Capture the cell that displays the provided text and extract its [x, y] central coordinate. 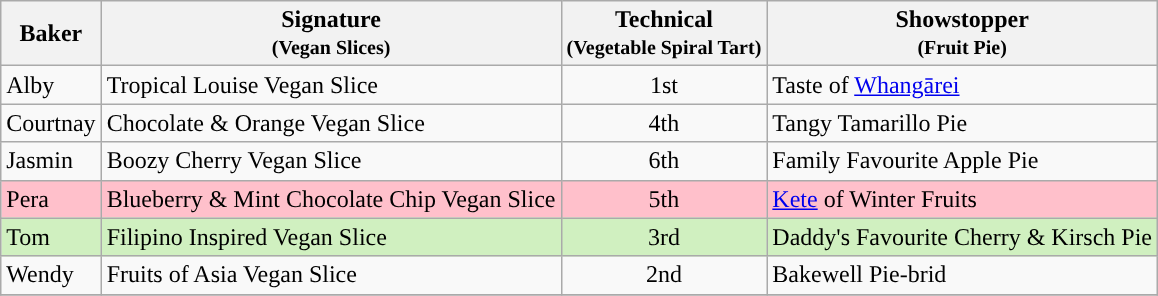
Boozy Cherry Vegan Slice [331, 161]
6th [664, 161]
Blueberry & Mint Chocolate Chip Vegan Slice [331, 199]
Pera [51, 199]
Daddy's Favourite Cherry & Kirsch Pie [962, 237]
Jasmin [51, 161]
Tangy Tamarillo Pie [962, 123]
Family Favourite Apple Pie [962, 161]
Signature(Vegan Slices) [331, 34]
Technical(Vegetable Spiral Tart) [664, 34]
Courtnay [51, 123]
Bakewell Pie-brid [962, 275]
3rd [664, 237]
Fruits of Asia Vegan Slice [331, 275]
Chocolate & Orange Vegan Slice [331, 123]
Alby [51, 85]
Kete of Winter Fruits [962, 199]
Showstopper(Fruit Pie) [962, 34]
Wendy [51, 275]
Taste of Whangārei [962, 85]
Tom [51, 237]
4th [664, 123]
Baker [51, 34]
Tropical Louise Vegan Slice [331, 85]
1st [664, 85]
2nd [664, 275]
Filipino Inspired Vegan Slice [331, 237]
5th [664, 199]
